Pinpoint the cell where the given text exists, returning its (X, Y) midpoint coordinate. 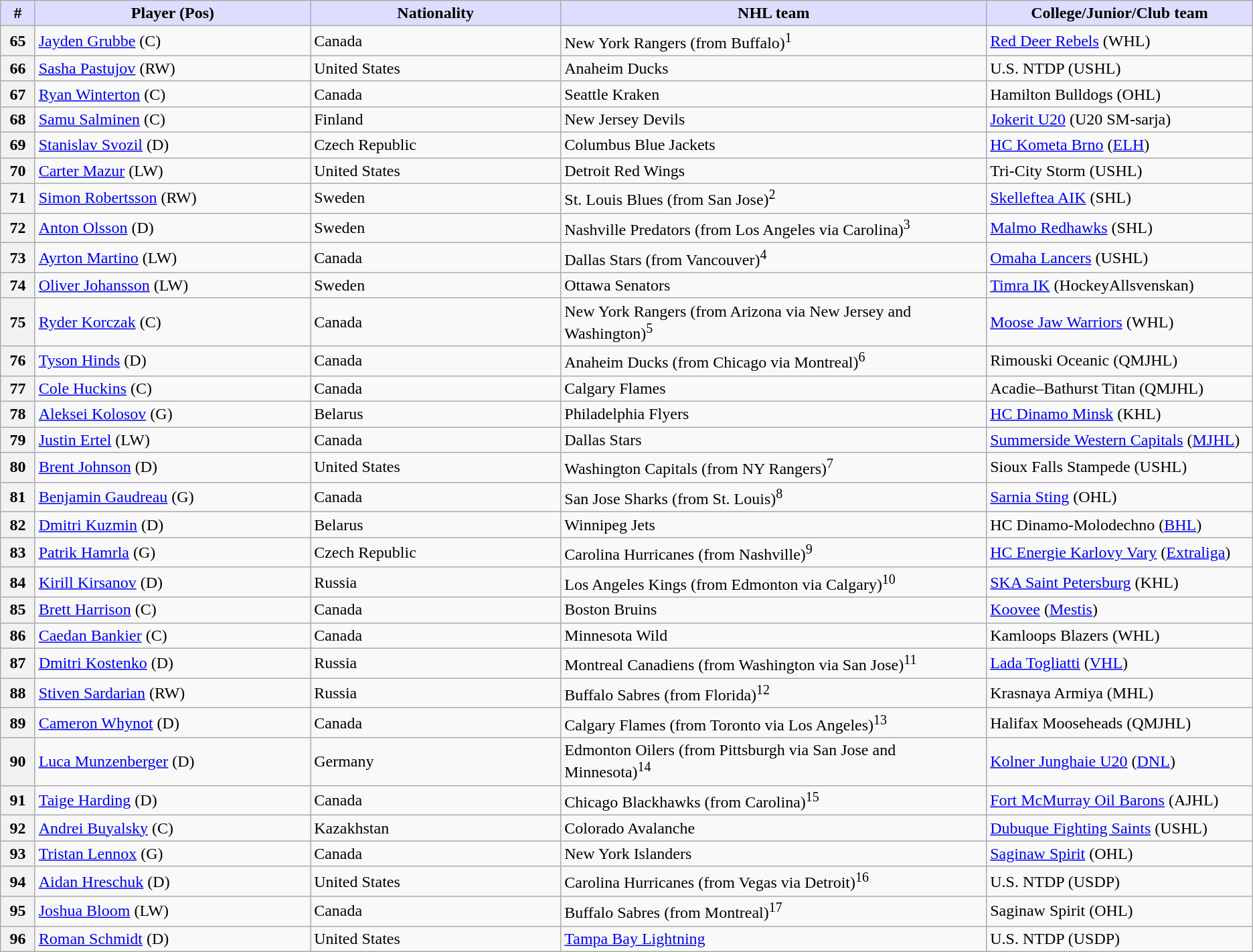
69 (17, 145)
87 (17, 663)
Ayrton Martino (LW) (173, 258)
Los Angeles Kings (from Edmonton via Calgary)10 (774, 582)
Timra IK (HockeyAllsvenskan) (1120, 285)
Edmonton Oilers (from Pittsburgh via San Jose and Minnesota)14 (774, 762)
Dmitri Kostenko (D) (173, 663)
Cameron Whynot (D) (173, 723)
85 (17, 610)
Buffalo Sabres (from Florida)12 (774, 694)
New York Islanders (774, 854)
NHL team (774, 13)
88 (17, 694)
86 (17, 635)
94 (17, 881)
Red Deer Rebels (WHL) (1120, 42)
Nationality (436, 13)
Patrik Hamrla (G) (173, 553)
93 (17, 854)
82 (17, 525)
74 (17, 285)
79 (17, 440)
Jayden Grubbe (C) (173, 42)
Calgary Flames (from Toronto via Los Angeles)13 (774, 723)
84 (17, 582)
Chicago Blackhawks (from Carolina)15 (774, 801)
75 (17, 322)
Ryan Winterton (C) (173, 94)
Samu Salminen (C) (173, 119)
Malmo Redhawks (SHL) (1120, 228)
Fort McMurray Oil Barons (AJHL) (1120, 801)
Sarnia Sting (OHL) (1120, 497)
Carolina Hurricanes (from Nashville)9 (774, 553)
Boston Bruins (774, 610)
# (17, 13)
89 (17, 723)
Anaheim Ducks (774, 68)
Joshua Bloom (LW) (173, 912)
Washington Capitals (from NY Rangers)7 (774, 467)
Player (Pos) (173, 13)
Moose Jaw Warriors (WHL) (1120, 322)
Sioux Falls Stampede (USHL) (1120, 467)
Ryder Korczak (C) (173, 322)
66 (17, 68)
Halifax Mooseheads (QMJHL) (1120, 723)
Dallas Stars (774, 440)
HC Energie Karlovy Vary (Extraliga) (1120, 553)
Taige Harding (D) (173, 801)
Koovee (Mestis) (1120, 610)
Carter Mazur (LW) (173, 171)
92 (17, 828)
Ottawa Senators (774, 285)
76 (17, 362)
U.S. NTDP (USHL) (1120, 68)
Winnipeg Jets (774, 525)
Finland (436, 119)
78 (17, 414)
73 (17, 258)
Minnesota Wild (774, 635)
71 (17, 198)
Oliver Johansson (LW) (173, 285)
68 (17, 119)
Dallas Stars (from Vancouver)4 (774, 258)
Tampa Bay Lightning (774, 939)
Philadelphia Flyers (774, 414)
90 (17, 762)
Kazakhstan (436, 828)
67 (17, 94)
Benjamin Gaudreau (G) (173, 497)
HC Dinamo Minsk (KHL) (1120, 414)
Caedan Bankier (C) (173, 635)
Stiven Sardarian (RW) (173, 694)
Germany (436, 762)
Omaha Lancers (USHL) (1120, 258)
Sasha Pastujov (RW) (173, 68)
Kolner Junghaie U20 (DNL) (1120, 762)
Brett Harrison (C) (173, 610)
New Jersey Devils (774, 119)
83 (17, 553)
Skelleftea AIK (SHL) (1120, 198)
Columbus Blue Jackets (774, 145)
91 (17, 801)
Carolina Hurricanes (from Vegas via Detroit)16 (774, 881)
SKA Saint Petersburg (KHL) (1120, 582)
Dubuque Fighting Saints (USHL) (1120, 828)
San Jose Sharks (from St. Louis)8 (774, 497)
Lada Togliatti (VHL) (1120, 663)
77 (17, 389)
Simon Robertsson (RW) (173, 198)
96 (17, 939)
Tri-City Storm (USHL) (1120, 171)
80 (17, 467)
81 (17, 497)
Kirill Kirsanov (D) (173, 582)
Tyson Hinds (D) (173, 362)
Luca Munzenberger (D) (173, 762)
HC Dinamo-Molodechno (BHL) (1120, 525)
Buffalo Sabres (from Montreal)17 (774, 912)
Tristan Lennox (G) (173, 854)
Rimouski Oceanic (QMJHL) (1120, 362)
Detroit Red Wings (774, 171)
Brent Johnson (D) (173, 467)
Colorado Avalanche (774, 828)
St. Louis Blues (from San Jose)2 (774, 198)
Anton Olsson (D) (173, 228)
Krasnaya Armiya (MHL) (1120, 694)
HC Kometa Brno (ELH) (1120, 145)
College/Junior/Club team (1120, 13)
Seattle Kraken (774, 94)
Dmitri Kuzmin (D) (173, 525)
New York Rangers (from Buffalo)1 (774, 42)
Calgary Flames (774, 389)
Aidan Hreschuk (D) (173, 881)
Nashville Predators (from Los Angeles via Carolina)3 (774, 228)
Aleksei Kolosov (G) (173, 414)
Anaheim Ducks (from Chicago via Montreal)6 (774, 362)
Cole Huckins (C) (173, 389)
95 (17, 912)
Montreal Canadiens (from Washington via San Jose)11 (774, 663)
70 (17, 171)
72 (17, 228)
Stanislav Svozil (D) (173, 145)
New York Rangers (from Arizona via New Jersey and Washington)5 (774, 322)
Roman Schmidt (D) (173, 939)
Summerside Western Capitals (MJHL) (1120, 440)
Jokerit U20 (U20 SM-sarja) (1120, 119)
65 (17, 42)
Justin Ertel (LW) (173, 440)
Acadie–Bathurst Titan (QMJHL) (1120, 389)
Kamloops Blazers (WHL) (1120, 635)
Hamilton Bulldogs (OHL) (1120, 94)
Andrei Buyalsky (C) (173, 828)
